Search for the cell housing the specified text and yield its [x, y] center coordinate. 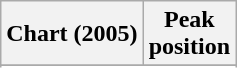
Peakposition [189, 34]
Chart (2005) [72, 34]
